Determine the [x, y] coordinate at the center of the cell enclosing the given text.  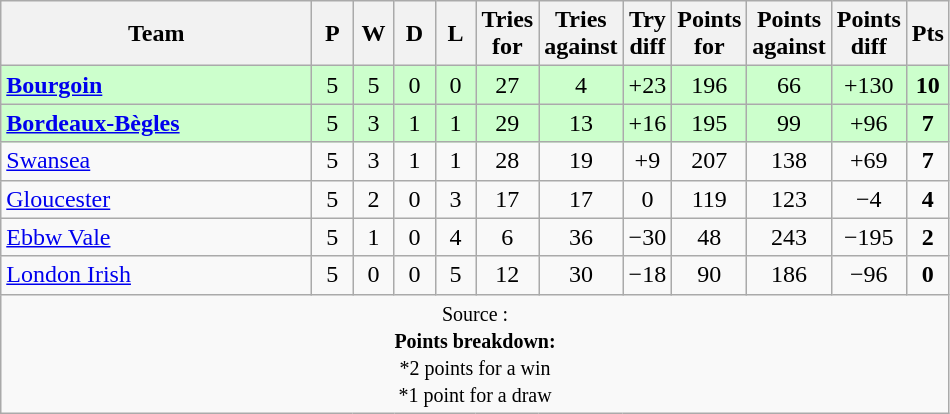
+23 [648, 85]
London Irish [156, 275]
+9 [648, 161]
+130 [868, 85]
+96 [868, 123]
186 [789, 275]
29 [508, 123]
+69 [868, 161]
W [374, 34]
Try diff [648, 34]
−18 [648, 275]
Tries for [508, 34]
Source : Points breakdown:*2 points for a win*1 point for a draw [476, 354]
Ebbw Vale [156, 237]
Tries against [581, 34]
138 [789, 161]
Points diff [868, 34]
−195 [868, 237]
Bourgoin [156, 85]
Bordeaux-Bègles [156, 123]
−96 [868, 275]
Team [156, 34]
19 [581, 161]
10 [928, 85]
Points against [789, 34]
+16 [648, 123]
90 [710, 275]
−30 [648, 237]
66 [789, 85]
99 [789, 123]
28 [508, 161]
119 [710, 199]
27 [508, 85]
123 [789, 199]
196 [710, 85]
L [456, 34]
−4 [868, 199]
P [332, 34]
207 [710, 161]
30 [581, 275]
6 [508, 237]
243 [789, 237]
Points for [710, 34]
D [414, 34]
Gloucester [156, 199]
48 [710, 237]
13 [581, 123]
12 [508, 275]
36 [581, 237]
Swansea [156, 161]
195 [710, 123]
Pts [928, 34]
